Pinpoint the cell where the given text exists, returning its (x, y) midpoint coordinate. 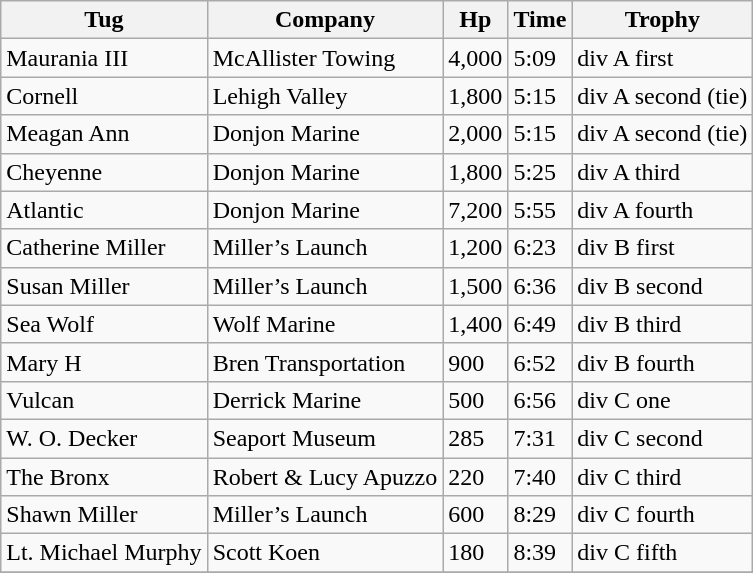
div C second (662, 438)
6:23 (540, 248)
Vulcan (104, 400)
Scott Koen (325, 553)
The Bronx (104, 477)
McAllister Towing (325, 58)
Bren Transportation (325, 362)
Time (540, 20)
7,200 (476, 210)
Lehigh Valley (325, 96)
div A first (662, 58)
1,500 (476, 286)
div C fifth (662, 553)
div B fourth (662, 362)
div B second (662, 286)
600 (476, 515)
W. O. Decker (104, 438)
8:39 (540, 553)
Tug (104, 20)
Hp (476, 20)
Wolf Marine (325, 324)
Company (325, 20)
4,000 (476, 58)
1,400 (476, 324)
5:25 (540, 172)
285 (476, 438)
2,000 (476, 134)
Shawn Miller (104, 515)
900 (476, 362)
Sea Wolf (104, 324)
8:29 (540, 515)
div A third (662, 172)
Susan Miller (104, 286)
Meagan Ann (104, 134)
6:49 (540, 324)
Maurania III (104, 58)
div C third (662, 477)
6:52 (540, 362)
220 (476, 477)
Lt. Michael Murphy (104, 553)
Robert & Lucy Apuzzo (325, 477)
div B third (662, 324)
6:36 (540, 286)
Trophy (662, 20)
Cheyenne (104, 172)
div C one (662, 400)
div B first (662, 248)
Catherine Miller (104, 248)
180 (476, 553)
1,200 (476, 248)
7:40 (540, 477)
7:31 (540, 438)
Seaport Museum (325, 438)
Derrick Marine (325, 400)
5:55 (540, 210)
500 (476, 400)
Mary H (104, 362)
div A fourth (662, 210)
6:56 (540, 400)
div C fourth (662, 515)
Atlantic (104, 210)
5:09 (540, 58)
Cornell (104, 96)
